Return (X, Y) of the center of cell containing provided text 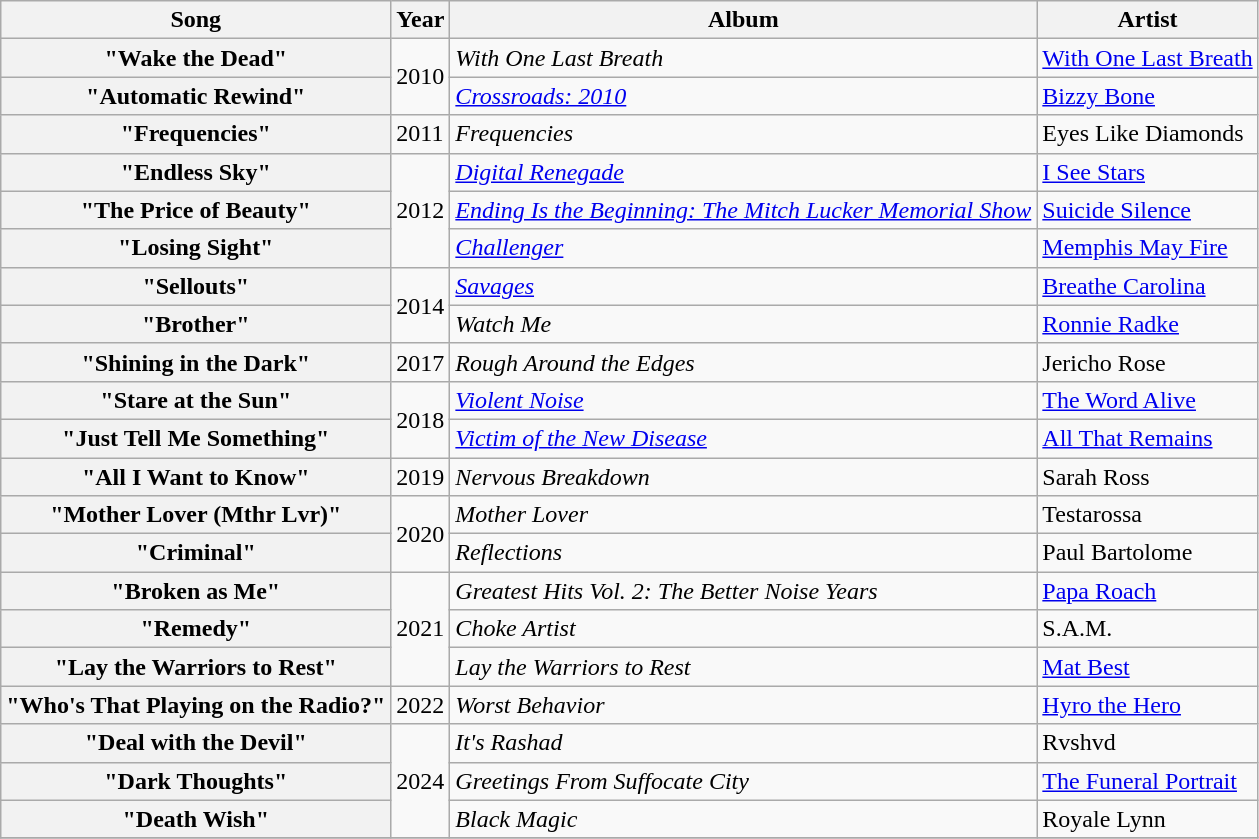
"Sellouts" (196, 286)
Royale Lynn (1148, 819)
Memphis May Fire (1148, 248)
Black Magic (744, 819)
"Just Tell Me Something" (196, 438)
Watch Me (744, 324)
Worst Behavior (744, 705)
Sarah Ross (1148, 477)
"Who's That Playing on the Radio?" (196, 705)
"Frequencies" (196, 134)
Jericho Rose (1148, 362)
2011 (420, 134)
Violent Noise (744, 400)
2019 (420, 477)
Suicide Silence (1148, 210)
2012 (420, 210)
"Wake the Dead" (196, 58)
Digital Renegade (744, 172)
The Word Alive (1148, 400)
"Losing Sight" (196, 248)
"Shining in the Dark" (196, 362)
Victim of the New Disease (744, 438)
"Stare at the Sun" (196, 400)
2018 (420, 419)
"The Price of Beauty" (196, 210)
Lay the Warriors to Rest (744, 667)
"Dark Thoughts" (196, 781)
Challenger (744, 248)
2020 (420, 534)
Nervous Breakdown (744, 477)
Greatest Hits Vol. 2: The Better Noise Years (744, 591)
All That Remains (1148, 438)
Mother Lover (744, 515)
Song (196, 20)
"Death Wish" (196, 819)
Greetings From Suffocate City (744, 781)
Rough Around the Edges (744, 362)
"All I Want to Know" (196, 477)
"Broken as Me" (196, 591)
"Lay the Warriors to Rest" (196, 667)
It's Rashad (744, 743)
I See Stars (1148, 172)
Ronnie Radke (1148, 324)
"Mother Lover (Mthr Lvr)" (196, 515)
"Remedy" (196, 629)
Bizzy Bone (1148, 96)
"Automatic Rewind" (196, 96)
Mat Best (1148, 667)
S.A.M. (1148, 629)
Paul Bartolome (1148, 553)
The Funeral Portrait (1148, 781)
2021 (420, 629)
Frequencies (744, 134)
Choke Artist (744, 629)
Reflections (744, 553)
Papa Roach (1148, 591)
"Endless Sky" (196, 172)
Year (420, 20)
Savages (744, 286)
"Brother" (196, 324)
Hyro the Hero (1148, 705)
2014 (420, 305)
"Deal with the Devil" (196, 743)
Album (744, 20)
2010 (420, 77)
"Criminal" (196, 553)
2024 (420, 781)
Crossroads: 2010 (744, 96)
2022 (420, 705)
2017 (420, 362)
Testarossa (1148, 515)
Breathe Carolina (1148, 286)
Artist (1148, 20)
Rvshvd (1148, 743)
Eyes Like Diamonds (1148, 134)
Ending Is the Beginning: The Mitch Lucker Memorial Show (744, 210)
